From the cell containing the given text, extract its center point as [x, y] coordinate. 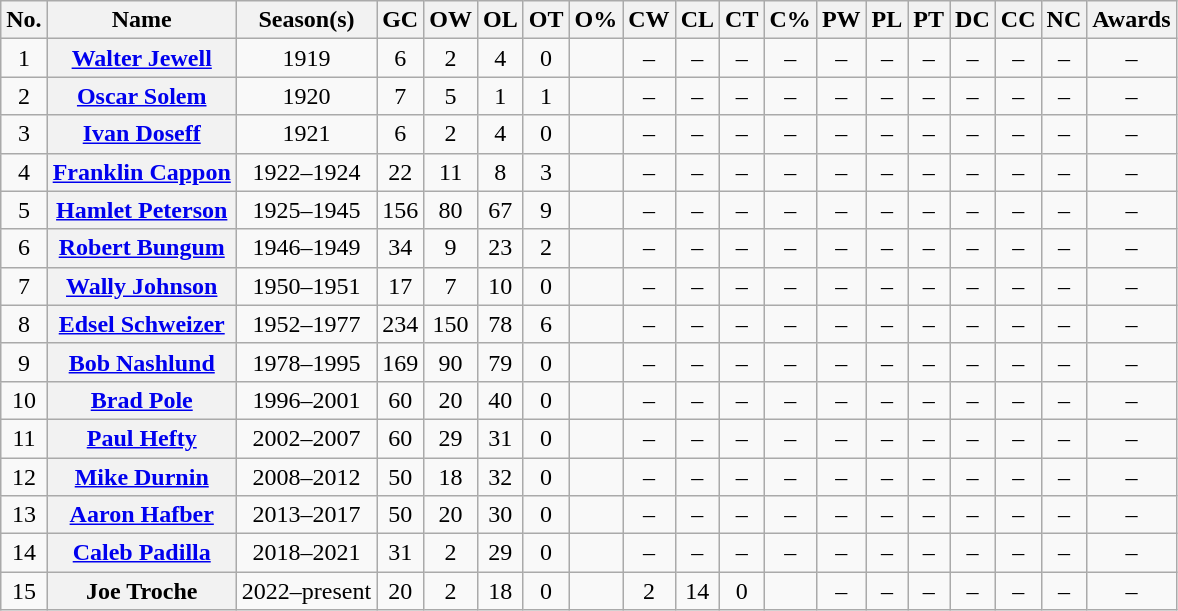
40 [500, 400]
78 [500, 324]
Franklin Cappon [142, 172]
Bob Nashlund [142, 362]
1922–1924 [306, 172]
1921 [306, 134]
OL [500, 20]
15 [24, 591]
PW [841, 20]
Mike Durnin [142, 477]
Oscar Solem [142, 96]
32 [500, 477]
Name [142, 20]
34 [400, 248]
Hamlet Peterson [142, 210]
PT [929, 20]
1996–2001 [306, 400]
17 [400, 286]
Joe Troche [142, 591]
Walter Jewell [142, 58]
Wally Johnson [142, 286]
Paul Hefty [142, 438]
NC [1064, 20]
CC [1018, 20]
PL [887, 20]
CT [742, 20]
169 [400, 362]
1920 [306, 96]
Robert Bungum [142, 248]
Season(s) [306, 20]
C% [790, 20]
Awards [1132, 20]
DC [973, 20]
22 [400, 172]
No. [24, 20]
1946–1949 [306, 248]
13 [24, 515]
O% [596, 20]
OW [451, 20]
23 [500, 248]
Aaron Hafber [142, 515]
GC [400, 20]
Brad Pole [142, 400]
12 [24, 477]
67 [500, 210]
2022–present [306, 591]
30 [500, 515]
1950–1951 [306, 286]
Edsel Schweizer [142, 324]
2013–2017 [306, 515]
2008–2012 [306, 477]
150 [451, 324]
1952–1977 [306, 324]
2018–2021 [306, 553]
2002–2007 [306, 438]
80 [451, 210]
79 [500, 362]
156 [400, 210]
Caleb Padilla [142, 553]
OT [546, 20]
1978–1995 [306, 362]
234 [400, 324]
Ivan Doseff [142, 134]
1919 [306, 58]
1925–1945 [306, 210]
CL [697, 20]
90 [451, 362]
CW [649, 20]
